Locate the cell with the specified text and output its (x, y) center coordinate. 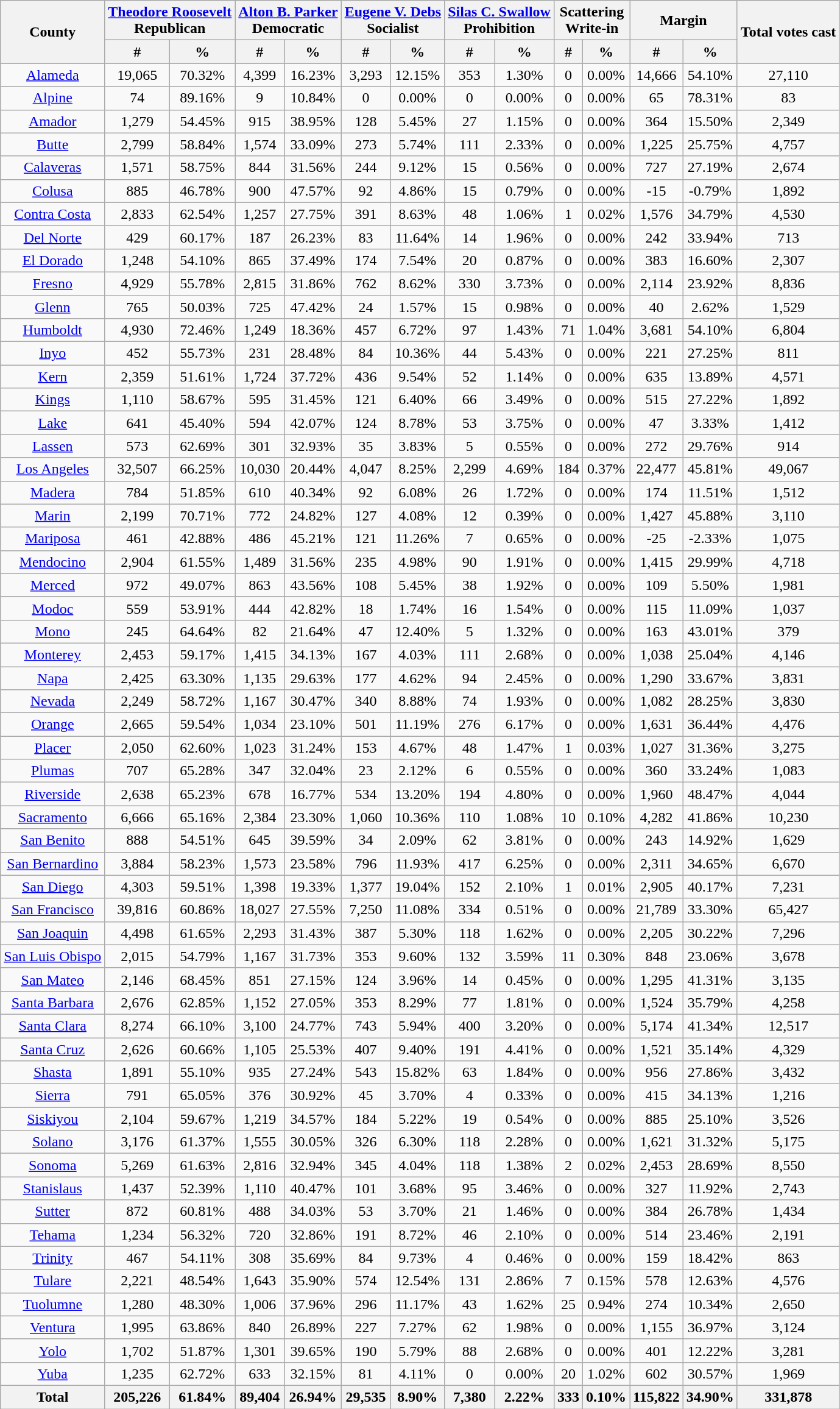
4.98% (418, 562)
2,050 (138, 748)
62.60% (202, 748)
24 (365, 307)
235 (365, 562)
11.19% (418, 725)
Kings (52, 400)
2,904 (138, 562)
16.23% (313, 75)
8,836 (788, 283)
31.43% (313, 933)
66 (470, 400)
811 (788, 353)
Napa (52, 678)
594 (259, 423)
384 (657, 1212)
7,296 (788, 933)
340 (365, 701)
60.81% (202, 1212)
Placer (52, 748)
Madera (52, 492)
32.93% (313, 446)
720 (259, 1235)
1,295 (657, 979)
54.51% (202, 840)
12.54% (418, 1281)
914 (788, 446)
848 (657, 956)
San Luis Obispo (52, 956)
4,399 (259, 75)
1,023 (259, 748)
1,301 (259, 1350)
574 (365, 1281)
20.44% (313, 469)
46.78% (202, 191)
115,822 (657, 1397)
8.72% (418, 1235)
43.01% (710, 631)
27,110 (788, 75)
61.63% (202, 1165)
1.43% (524, 330)
2,384 (259, 817)
272 (657, 446)
39.65% (313, 1350)
15.82% (418, 1073)
31.86% (313, 283)
23.58% (313, 864)
-15 (657, 191)
Santa Cruz (52, 1049)
30.57% (710, 1374)
Lake (52, 423)
77 (470, 1003)
3.46% (524, 1188)
65 (657, 98)
6,804 (788, 330)
187 (259, 237)
1,512 (788, 492)
48.30% (202, 1304)
18 (365, 608)
36.44% (710, 725)
16.77% (313, 794)
31.36% (710, 748)
23.10% (313, 725)
2,307 (788, 260)
1,724 (259, 377)
33.30% (710, 910)
49,067 (788, 469)
Sonoma (52, 1165)
3.96% (418, 979)
63 (470, 1073)
2,349 (788, 121)
8.25% (418, 469)
65.23% (202, 794)
364 (657, 121)
58.72% (202, 701)
436 (365, 377)
64.64% (202, 631)
Tehama (52, 1235)
1,225 (657, 144)
58.75% (202, 168)
23.30% (313, 817)
383 (657, 260)
45.21% (313, 539)
127 (365, 516)
0.94% (607, 1304)
851 (259, 979)
391 (365, 214)
4,329 (788, 1049)
327 (657, 1188)
4.03% (418, 655)
11.08% (418, 910)
0.39% (524, 516)
5.74% (418, 144)
3,293 (365, 75)
Alton B. ParkerDemocratic (288, 21)
65.28% (202, 771)
61.55% (202, 562)
8.90% (418, 1397)
40 (657, 307)
641 (138, 423)
43.56% (313, 585)
1,521 (657, 1049)
Mendocino (52, 562)
58.23% (202, 864)
4,930 (138, 330)
32.94% (313, 1165)
2,293 (259, 933)
San Benito (52, 840)
2,205 (657, 933)
59.54% (202, 725)
131 (470, 1281)
7,250 (365, 910)
55.10% (202, 1073)
23.46% (710, 1235)
163 (657, 631)
4,282 (657, 817)
11.93% (418, 864)
4,258 (788, 1003)
1.54% (524, 608)
1,280 (138, 1304)
10,230 (788, 817)
45 (365, 1096)
38.95% (313, 121)
34.79% (710, 214)
Butte (52, 144)
8.78% (418, 423)
578 (657, 1281)
2,425 (138, 678)
65.16% (202, 817)
Shasta (52, 1073)
1,377 (365, 887)
70.32% (202, 75)
4,929 (138, 283)
110 (470, 817)
Santa Clara (52, 1026)
6.08% (418, 492)
4.67% (418, 748)
707 (138, 771)
1,249 (259, 330)
Alameda (52, 75)
52.39% (202, 1188)
1,995 (138, 1327)
Del Norte (52, 237)
1.14% (524, 377)
488 (259, 1212)
1,969 (788, 1374)
11.09% (710, 608)
Stanislaus (52, 1188)
12.15% (418, 75)
128 (365, 121)
8.29% (418, 1003)
2,249 (138, 701)
1.32% (524, 631)
89.16% (202, 98)
5.94% (418, 1026)
153 (365, 748)
1.96% (524, 237)
34.57% (313, 1119)
60.17% (202, 237)
2,743 (788, 1188)
274 (657, 1304)
Los Angeles (52, 469)
San Diego (52, 887)
407 (365, 1049)
1.81% (524, 1003)
Merced (52, 585)
5.43% (524, 353)
1.57% (418, 307)
333 (568, 1397)
41.86% (710, 817)
34.90% (710, 1397)
6 (470, 771)
3,681 (657, 330)
1.84% (524, 1073)
452 (138, 353)
190 (365, 1350)
1,398 (259, 887)
32.04% (313, 771)
2,665 (138, 725)
3,831 (788, 678)
1,027 (657, 748)
2.33% (524, 144)
13.20% (418, 794)
34.03% (313, 1212)
429 (138, 237)
26.23% (313, 237)
7,231 (788, 887)
San Joaquin (52, 933)
678 (259, 794)
24.77% (313, 1026)
45.40% (202, 423)
301 (259, 446)
27 (470, 121)
Alpine (52, 98)
221 (657, 353)
62.72% (202, 1374)
5,174 (657, 1026)
559 (138, 608)
16.60% (710, 260)
1,574 (259, 144)
31.24% (313, 748)
515 (657, 400)
47.42% (313, 307)
41.31% (710, 979)
7,380 (470, 1397)
326 (365, 1142)
379 (788, 631)
543 (365, 1073)
2.09% (418, 840)
3.33% (710, 423)
Colusa (52, 191)
231 (259, 353)
4,476 (788, 725)
5.22% (418, 1119)
33.67% (710, 678)
9.40% (418, 1049)
1.46% (524, 1212)
1,135 (259, 678)
6.17% (524, 725)
Kern (52, 377)
514 (657, 1235)
90 (470, 562)
2,199 (138, 516)
29,535 (365, 1397)
Ventura (52, 1327)
Humboldt (52, 330)
595 (259, 400)
66.25% (202, 469)
29.99% (710, 562)
10.84% (313, 98)
0.87% (524, 260)
29.76% (710, 446)
1.15% (524, 121)
7.54% (418, 260)
40.47% (313, 1188)
62.85% (202, 1003)
915 (259, 121)
San Bernardino (52, 864)
242 (657, 237)
27.86% (710, 1073)
88 (470, 1350)
5.79% (418, 1350)
1,643 (259, 1281)
3.49% (524, 400)
109 (657, 585)
0.56% (524, 168)
4.80% (524, 794)
18.42% (710, 1258)
727 (657, 168)
784 (138, 492)
972 (138, 585)
14.92% (710, 840)
415 (657, 1096)
4,718 (788, 562)
Plumas (52, 771)
2,833 (138, 214)
Tulare (52, 1281)
56.32% (202, 1235)
27.75% (313, 214)
7.27% (418, 1327)
63.30% (202, 678)
2,816 (259, 1165)
Contra Costa (52, 214)
1.02% (607, 1374)
27.19% (710, 168)
45.88% (710, 516)
35.14% (710, 1049)
46 (470, 1235)
11.92% (710, 1188)
1,155 (657, 1327)
-2.33% (710, 539)
Sacramento (52, 817)
39,816 (138, 910)
1,412 (788, 423)
3.73% (524, 283)
44 (470, 353)
24.82% (313, 516)
1,034 (259, 725)
4.86% (418, 191)
0.65% (524, 539)
35.79% (710, 1003)
573 (138, 446)
2,676 (138, 1003)
19.04% (418, 887)
3,100 (259, 1026)
47.57% (313, 191)
9.60% (418, 956)
1,257 (259, 214)
1,105 (259, 1049)
2,221 (138, 1281)
1.06% (524, 214)
0.51% (524, 910)
23 (365, 771)
94 (470, 678)
2.22% (524, 1397)
1,571 (138, 168)
3.59% (524, 956)
El Dorado (52, 260)
42.07% (313, 423)
26.89% (313, 1327)
Mono (52, 631)
50.03% (202, 307)
633 (259, 1374)
41.34% (710, 1026)
12,517 (788, 1026)
840 (259, 1327)
376 (259, 1096)
956 (657, 1073)
900 (259, 191)
610 (259, 492)
0.01% (607, 887)
6.30% (418, 1142)
Total votes cast (788, 32)
308 (259, 1258)
1.30% (524, 75)
30.22% (710, 933)
43 (470, 1304)
Siskiyou (52, 1119)
844 (259, 168)
Theodore RooseveltRepublican (170, 21)
11 (568, 956)
1,702 (138, 1350)
1,234 (138, 1235)
21.64% (313, 631)
29.63% (313, 678)
1,576 (657, 214)
2,299 (470, 469)
1,075 (788, 539)
1,960 (657, 794)
3.68% (418, 1188)
2,146 (138, 979)
2,104 (138, 1119)
534 (365, 794)
1,037 (788, 608)
8.62% (418, 283)
11.51% (710, 492)
1,038 (657, 655)
61.84% (202, 1397)
2.86% (524, 1281)
40.17% (710, 887)
4,530 (788, 214)
13.89% (710, 377)
417 (470, 864)
34 (365, 840)
59.17% (202, 655)
51.85% (202, 492)
49.07% (202, 585)
1,279 (138, 121)
0.54% (524, 1119)
1,434 (788, 1212)
82 (259, 631)
461 (138, 539)
2,638 (138, 794)
18,027 (259, 910)
1.98% (524, 1327)
0.15% (607, 1281)
1,524 (657, 1003)
27.25% (710, 353)
78.31% (710, 98)
2.62% (710, 307)
1,489 (259, 562)
55.73% (202, 353)
27.24% (313, 1073)
872 (138, 1212)
25.10% (710, 1119)
3,830 (788, 701)
791 (138, 1096)
194 (470, 794)
Fresno (52, 283)
3.75% (524, 423)
177 (365, 678)
888 (138, 840)
97 (470, 330)
4.69% (524, 469)
1,629 (788, 840)
2,359 (138, 377)
Inyo (52, 353)
602 (657, 1374)
1,529 (788, 307)
2,015 (138, 956)
County (52, 32)
243 (657, 840)
3,281 (788, 1350)
4.08% (418, 516)
27.05% (313, 1003)
1,891 (138, 1073)
25.04% (710, 655)
27.22% (710, 400)
2.45% (524, 678)
68.45% (202, 979)
-0.79% (710, 191)
33.94% (710, 237)
4,576 (788, 1281)
0.30% (607, 956)
0.98% (524, 307)
132 (470, 956)
2,905 (657, 887)
4.04% (418, 1165)
2 (568, 1165)
26.78% (710, 1212)
40.34% (313, 492)
1,152 (259, 1003)
22,477 (657, 469)
1.38% (524, 1165)
0.03% (607, 748)
1.08% (524, 817)
167 (365, 655)
25.75% (710, 144)
33.09% (313, 144)
32,507 (138, 469)
0.37% (607, 469)
12 (470, 516)
66.10% (202, 1026)
2,311 (657, 864)
32.86% (313, 1235)
95 (470, 1188)
Amador (52, 121)
63.86% (202, 1327)
19 (470, 1119)
21,789 (657, 910)
Marin (52, 516)
ScatteringWrite-in (591, 21)
6.40% (418, 400)
31.32% (710, 1142)
6,670 (788, 864)
0.79% (524, 191)
4.62% (418, 678)
227 (365, 1327)
54.45% (202, 121)
444 (259, 608)
1,248 (138, 260)
Total (52, 1397)
1,631 (657, 725)
27.15% (313, 979)
12.40% (418, 631)
796 (365, 864)
1.92% (524, 585)
Yuba (52, 1374)
10,030 (259, 469)
23.06% (710, 956)
457 (365, 330)
205,226 (138, 1397)
3.20% (524, 1026)
6.72% (418, 330)
35.90% (313, 1281)
31.73% (313, 956)
108 (365, 585)
Trinity (52, 1258)
1.91% (524, 562)
159 (657, 1258)
4,498 (138, 933)
3,110 (788, 516)
296 (365, 1304)
19.33% (313, 887)
Glenn (52, 307)
23.92% (710, 283)
4.11% (418, 1374)
743 (365, 1026)
48.54% (202, 1281)
38 (470, 585)
0.45% (524, 979)
865 (259, 260)
32.15% (313, 1374)
2.28% (524, 1142)
27.55% (313, 910)
15.50% (710, 121)
3,124 (788, 1327)
62.69% (202, 446)
6.25% (524, 864)
152 (470, 887)
1,437 (138, 1188)
3.81% (524, 840)
35.69% (313, 1258)
1,573 (259, 864)
45.81% (710, 469)
Orange (52, 725)
1.47% (524, 748)
762 (365, 283)
Calaveras (52, 168)
11.26% (418, 539)
3,526 (788, 1119)
12.63% (710, 1281)
89,404 (259, 1397)
28.25% (710, 701)
345 (365, 1165)
4,146 (788, 655)
2,626 (138, 1049)
5,175 (788, 1142)
61.37% (202, 1142)
26.94% (313, 1397)
331,878 (788, 1397)
10 (568, 817)
4,571 (788, 377)
71 (568, 330)
4,757 (788, 144)
54.11% (202, 1258)
81 (365, 1374)
Sierra (52, 1096)
486 (259, 539)
2,650 (788, 1304)
30.92% (313, 1096)
1,006 (259, 1304)
51.61% (202, 377)
37.72% (313, 377)
65,427 (788, 910)
2,191 (788, 1235)
1,216 (788, 1096)
244 (365, 168)
1.72% (524, 492)
Santa Barbara (52, 1003)
Sutter (52, 1212)
0.33% (524, 1096)
245 (138, 631)
0.46% (524, 1258)
36.97% (710, 1327)
8.88% (418, 701)
4,047 (365, 469)
Lassen (52, 446)
330 (470, 283)
53.91% (202, 608)
3.83% (418, 446)
37.49% (313, 260)
65.05% (202, 1096)
25 (568, 1304)
8.63% (418, 214)
1,083 (788, 771)
2,114 (657, 283)
2,799 (138, 144)
1,235 (138, 1374)
51.87% (202, 1350)
28.48% (313, 353)
54.79% (202, 956)
2.12% (418, 771)
28.69% (710, 1165)
52 (470, 377)
59.51% (202, 887)
8,550 (788, 1165)
1,621 (657, 1142)
635 (657, 377)
3,135 (788, 979)
5.30% (418, 933)
4,044 (788, 794)
1,219 (259, 1119)
772 (259, 516)
2,674 (788, 168)
1,981 (788, 585)
60.66% (202, 1049)
34.65% (710, 864)
11.17% (418, 1304)
16 (470, 608)
2,815 (259, 283)
8,274 (138, 1026)
1,082 (657, 701)
42.88% (202, 539)
Eugene V. DebsSocialist (393, 21)
3,678 (788, 956)
1,060 (365, 817)
Riverside (52, 794)
72.46% (202, 330)
35 (365, 446)
Margin (683, 21)
9.54% (418, 377)
6,666 (138, 817)
645 (259, 840)
9 (259, 98)
21 (470, 1212)
10.34% (710, 1304)
60.86% (202, 910)
Modoc (52, 608)
55.78% (202, 283)
59.67% (202, 1119)
1.93% (524, 701)
San Mateo (52, 979)
3,884 (138, 864)
Yolo (52, 1350)
101 (365, 1188)
1,555 (259, 1142)
Nevada (52, 701)
935 (259, 1073)
273 (365, 144)
276 (470, 725)
42.82% (313, 608)
9.73% (418, 1258)
31.45% (313, 400)
360 (657, 771)
30.47% (313, 701)
115 (657, 608)
3,176 (138, 1142)
33.24% (710, 771)
30.05% (313, 1142)
26 (470, 492)
58.67% (202, 400)
Solano (52, 1142)
725 (259, 307)
1.04% (607, 330)
25.53% (313, 1049)
1,427 (657, 516)
5,269 (138, 1165)
18.36% (313, 330)
401 (657, 1350)
4.41% (524, 1049)
Mariposa (52, 539)
1,290 (657, 678)
11.64% (418, 237)
3,275 (788, 748)
58.84% (202, 144)
Silas C. SwallowProhibition (499, 21)
12.22% (710, 1350)
48.47% (710, 794)
387 (365, 933)
37.96% (313, 1304)
501 (365, 725)
765 (138, 307)
400 (470, 1026)
39.59% (313, 840)
San Francisco (52, 910)
Monterey (52, 655)
5.50% (710, 585)
Tuolumne (52, 1304)
62.54% (202, 214)
3,432 (788, 1073)
9.12% (418, 168)
1.74% (418, 608)
347 (259, 771)
61.65% (202, 933)
14,666 (657, 75)
334 (470, 910)
19,065 (138, 75)
-25 (657, 539)
467 (138, 1258)
713 (788, 237)
4,303 (138, 887)
70.71% (202, 516)
